Determine the (x, y) coordinate at the center of the cell enclosing the given text.  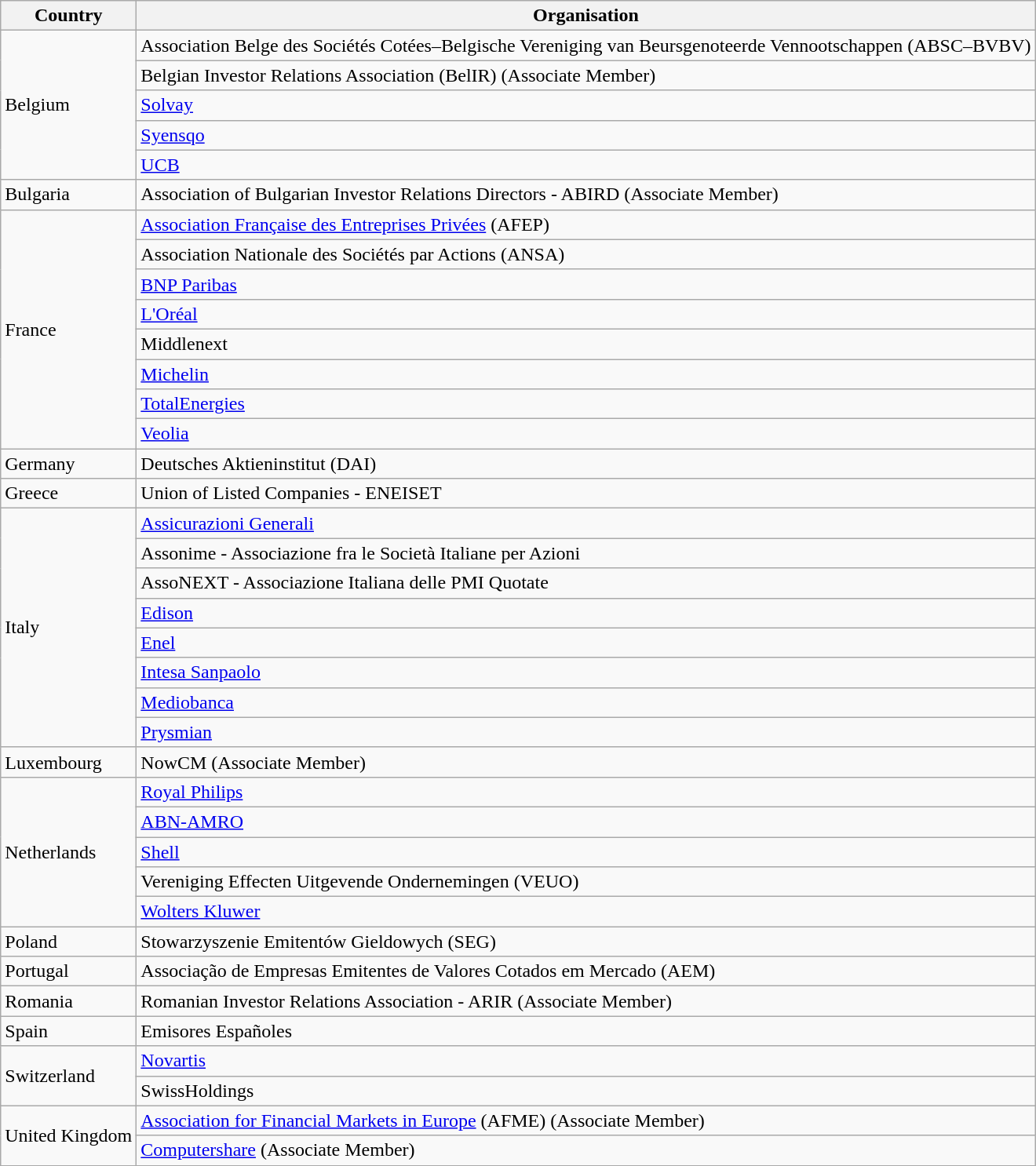
Association Belge des Sociétés Cotées–Belgische Vereniging van Beursgenoteerde Vennootschappen (ABSC–BVBV) (585, 46)
Deutsches Aktieninstitut (DAI) (585, 464)
Shell (585, 851)
Greece (69, 494)
Michelin (585, 374)
Emisores Españoles (585, 1031)
NowCM (Associate Member) (585, 762)
Portugal (69, 971)
Stowarzyszenie Emitentów Gieldowych (SEG) (585, 942)
ABN-AMRO (585, 822)
Romanian Investor Relations Association - ARIR (Associate Member) (585, 1001)
Luxembourg (69, 762)
Union of Listed Companies - ENEISET (585, 494)
Prysmian (585, 732)
Syensqo (585, 135)
Mediobanca (585, 702)
Romania (69, 1001)
Organisation (585, 16)
Solvay (585, 105)
United Kingdom (69, 1135)
AssoNEXT - Associazione Italiana delle PMI Quotate (585, 583)
France (69, 329)
BNP Paribas (585, 284)
Belgian Investor Relations Association (BelIR) (Associate Member) (585, 75)
Novartis (585, 1061)
Association Française des Entreprises Privées (AFEP) (585, 224)
Bulgaria (69, 195)
Intesa Sanpaolo (585, 672)
Association for Financial Markets in Europe (AFME) (Associate Member) (585, 1120)
Associação de Empresas Emitentes de Valores Cotados em Mercado (AEM) (585, 971)
Vereniging Effecten Uitgevende Ondernemingen (VEUO) (585, 882)
Switzerland (69, 1076)
Assicurazioni Generali (585, 523)
TotalEnergies (585, 404)
Middlenext (585, 344)
Country (69, 16)
UCB (585, 165)
Netherlands (69, 851)
Computershare (Associate Member) (585, 1150)
Enel (585, 643)
L'Oréal (585, 314)
Assonime - Associazione fra le Società Italiane per Azioni (585, 553)
SwissHoldings (585, 1091)
Association of Bulgarian Investor Relations Directors - ABIRD (Associate Member) (585, 195)
Spain (69, 1031)
Poland (69, 942)
Veolia (585, 434)
Wolters Kluwer (585, 912)
Germany (69, 464)
Belgium (69, 105)
Edison (585, 613)
Association Nationale des Sociétés par Actions (ANSA) (585, 254)
Italy (69, 628)
Royal Philips (585, 792)
